Return [x, y] of the center of cell containing provided text 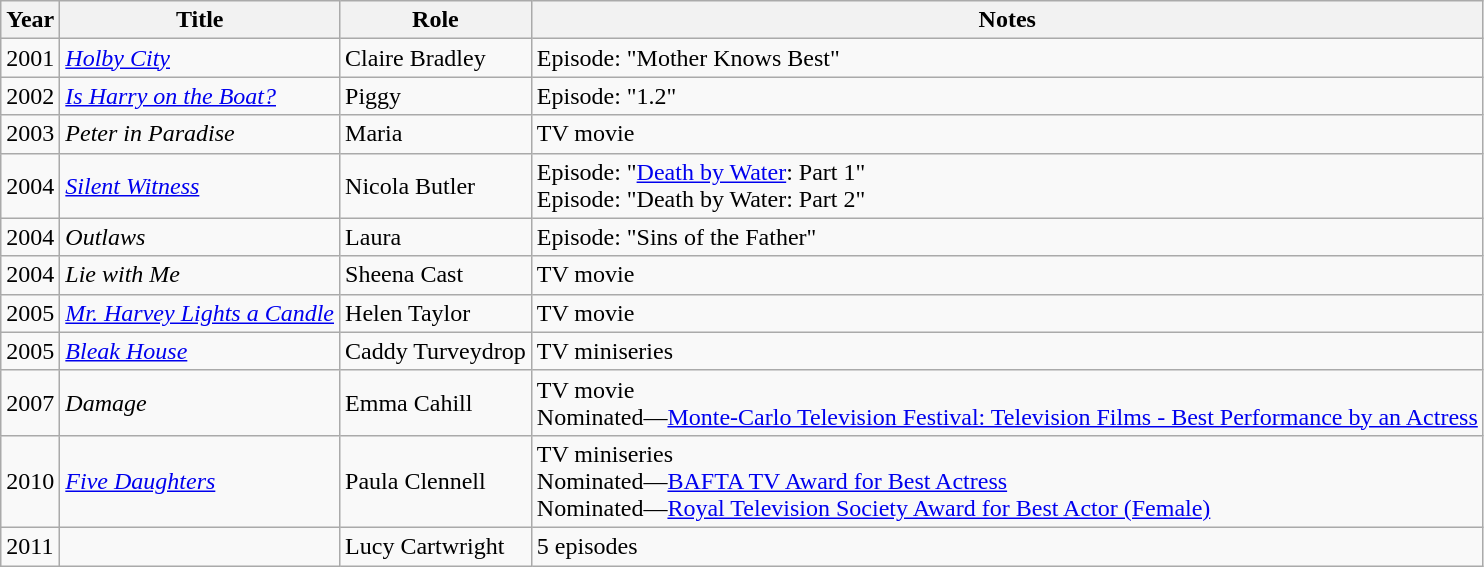
Laura [436, 237]
TV miniseries [1007, 351]
Bleak House [200, 351]
Caddy Turveydrop [436, 351]
2011 [30, 546]
Maria [436, 134]
Helen Taylor [436, 313]
Five Daughters [200, 481]
Episode: "1.2" [1007, 96]
2002 [30, 96]
Is Harry on the Boat? [200, 96]
Episode: "Sins of the Father" [1007, 237]
2001 [30, 58]
Title [200, 20]
Silent Witness [200, 186]
Outlaws [200, 237]
Lucy Cartwright [436, 546]
Year [30, 20]
2003 [30, 134]
Sheena Cast [436, 275]
Mr. Harvey Lights a Candle [200, 313]
2007 [30, 402]
Nicola Butler [436, 186]
Episode: "Death by Water: Part 1"Episode: "Death by Water: Part 2" [1007, 186]
2010 [30, 481]
Lie with Me [200, 275]
TV movieNominated—Monte-Carlo Television Festival: Television Films - Best Performance by an Actress [1007, 402]
Peter in Paradise [200, 134]
Claire Bradley [436, 58]
Damage [200, 402]
Notes [1007, 20]
TV miniseriesNominated—BAFTA TV Award for Best ActressNominated—Royal Television Society Award for Best Actor (Female) [1007, 481]
Piggy [436, 96]
Holby City [200, 58]
5 episodes [1007, 546]
Emma Cahill [436, 402]
Role [436, 20]
Episode: "Mother Knows Best" [1007, 58]
Paula Clennell [436, 481]
